Extract the [X, Y] coordinate from the center of the cell holding the provided text.  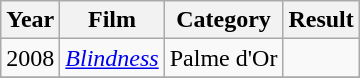
Category [224, 20]
2008 [30, 58]
Result [321, 20]
Blindness [112, 58]
Year [30, 20]
Palme d'Or [224, 58]
Film [112, 20]
